Capture the cell that displays the provided text and extract its [x, y] central coordinate. 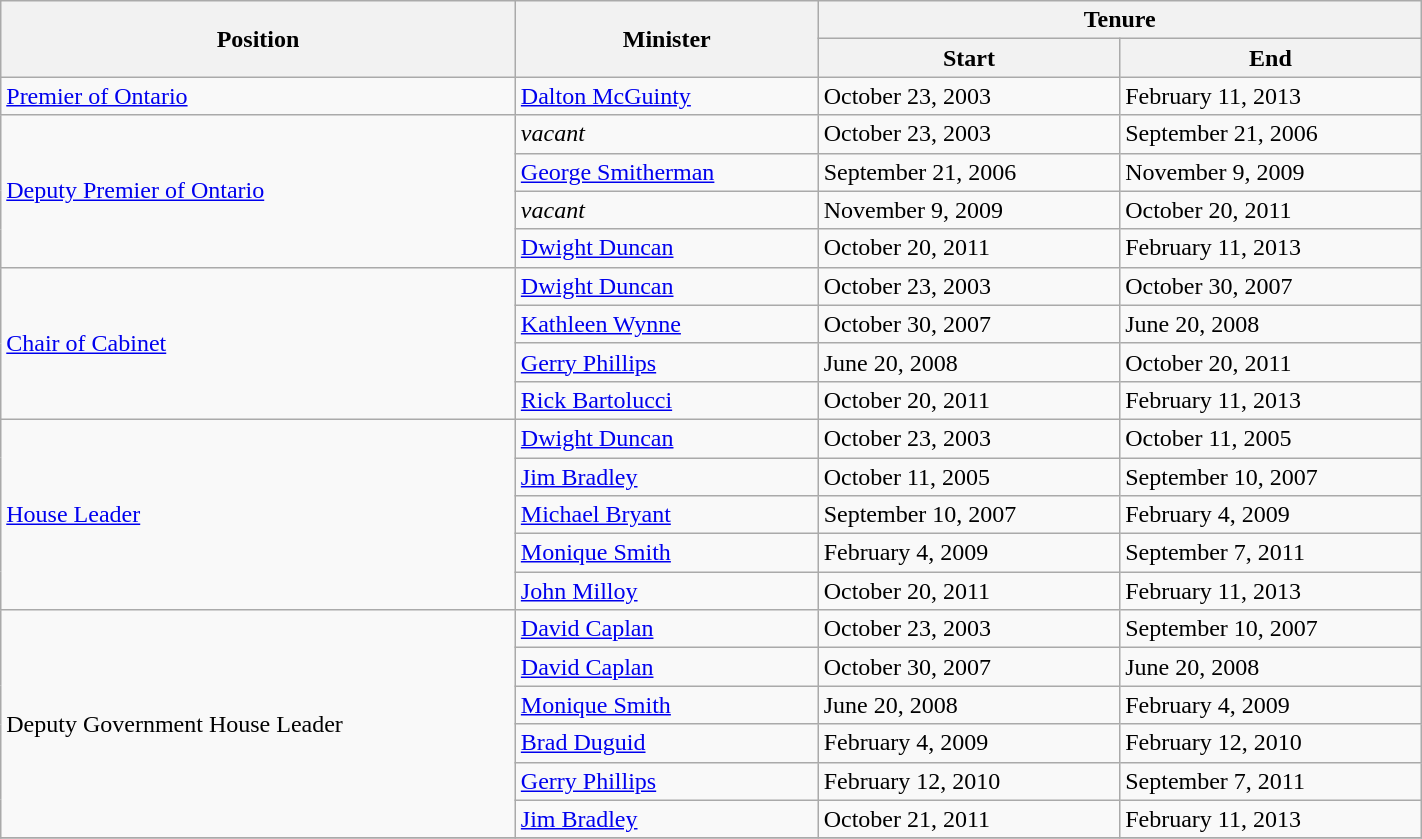
Start [969, 58]
Michael Bryant [666, 515]
Position [258, 39]
Brad Duguid [666, 743]
George Smitherman [666, 172]
Premier of Ontario [258, 96]
End [1271, 58]
Kathleen Wynne [666, 324]
Tenure [1120, 20]
Minister [666, 39]
Chair of Cabinet [258, 343]
Deputy Government House Leader [258, 724]
House Leader [258, 514]
John Milloy [666, 591]
Deputy Premier of Ontario [258, 191]
Dalton McGuinty [666, 96]
October 21, 2011 [969, 819]
Rick Bartolucci [666, 400]
